Return [X, Y] of the center of cell containing provided text 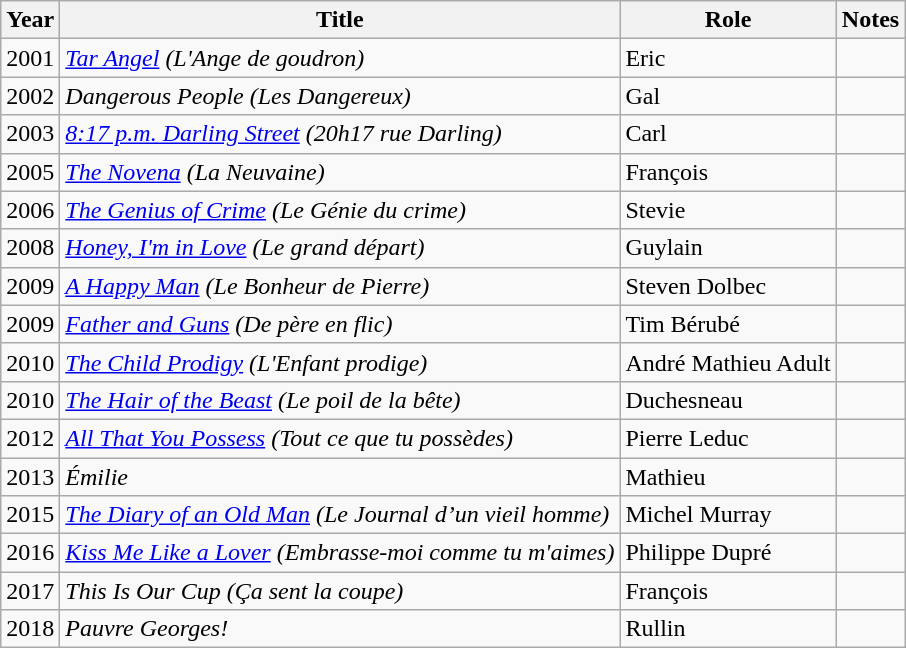
2016 [30, 553]
2012 [30, 438]
Pierre Leduc [728, 438]
2015 [30, 515]
Philippe Dupré [728, 553]
Mathieu [728, 477]
Role [728, 20]
The Novena (La Neuvaine) [340, 172]
The Diary of an Old Man (Le Journal d’un vieil homme) [340, 515]
Steven Dolbec [728, 286]
Tim Bérubé [728, 324]
2017 [30, 591]
André Mathieu Adult [728, 362]
Guylain [728, 248]
This Is Our Cup (Ça sent la coupe) [340, 591]
2006 [30, 210]
2008 [30, 248]
A Happy Man (Le Bonheur de Pierre) [340, 286]
Duchesneau [728, 400]
8:17 p.m. Darling Street (20h17 rue Darling) [340, 134]
Eric [728, 58]
Rullin [728, 629]
The Genius of Crime (Le Génie du crime) [340, 210]
The Child Prodigy (L'Enfant prodige) [340, 362]
Father and Guns (De père en flic) [340, 324]
2018 [30, 629]
Title [340, 20]
2001 [30, 58]
2013 [30, 477]
Stevie [728, 210]
Carl [728, 134]
2002 [30, 96]
Pauvre Georges! [340, 629]
Notes [870, 20]
Michel Murray [728, 515]
Kiss Me Like a Lover (Embrasse-moi comme tu m'aimes) [340, 553]
Émilie [340, 477]
Tar Angel (L'Ange de goudron) [340, 58]
Gal [728, 96]
The Hair of the Beast (Le poil de la bête) [340, 400]
Year [30, 20]
2005 [30, 172]
Dangerous People (Les Dangereux) [340, 96]
Honey, I'm in Love (Le grand départ) [340, 248]
2003 [30, 134]
All That You Possess (Tout ce que tu possèdes) [340, 438]
